Provide the (x, y) coordinate of the cell's center where the given text is located.  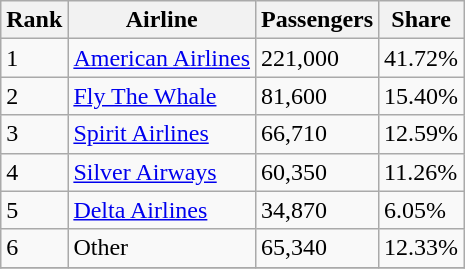
6 (34, 248)
12.59% (422, 134)
41.72% (422, 58)
1 (34, 58)
221,000 (318, 58)
12.33% (422, 248)
Delta Airlines (162, 210)
Passengers (318, 20)
65,340 (318, 248)
15.40% (422, 96)
11.26% (422, 172)
Spirit Airlines (162, 134)
66,710 (318, 134)
4 (34, 172)
6.05% (422, 210)
34,870 (318, 210)
Silver Airways (162, 172)
Rank (34, 20)
Fly The Whale (162, 96)
Share (422, 20)
5 (34, 210)
3 (34, 134)
60,350 (318, 172)
American Airlines (162, 58)
2 (34, 96)
Other (162, 248)
81,600 (318, 96)
Airline (162, 20)
